From the cell containing the given text, extract its center point as [X, Y] coordinate. 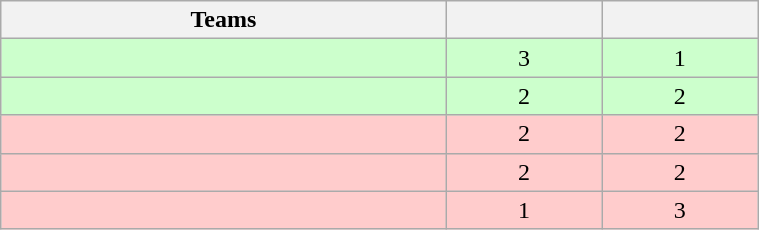
Teams [224, 20]
